Pinpoint the cell where the given text exists, returning its [X, Y] midpoint coordinate. 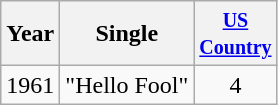
Year [30, 34]
4 [236, 85]
Single [127, 34]
1961 [30, 85]
"Hello Fool" [127, 85]
US Country [236, 34]
